Provide the [x, y] coordinate of the cell's center where the given text is located.  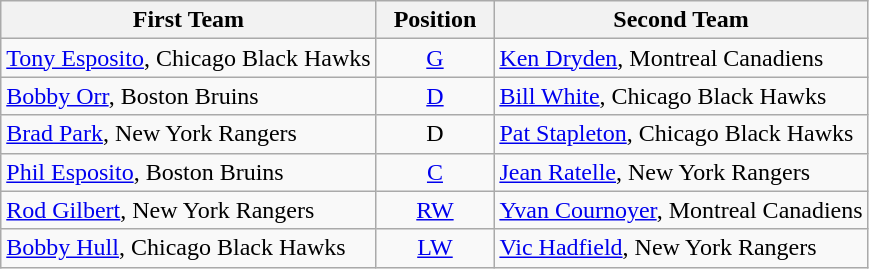
C [435, 172]
Second Team [681, 20]
Rod Gilbert, New York Rangers [188, 210]
Brad Park, New York Rangers [188, 134]
Pat Stapleton, Chicago Black Hawks [681, 134]
LW [435, 248]
Phil Esposito, Boston Bruins [188, 172]
Vic Hadfield, New York Rangers [681, 248]
First Team [188, 20]
G [435, 58]
Yvan Cournoyer, Montreal Canadiens [681, 210]
Bill White, Chicago Black Hawks [681, 96]
Ken Dryden, Montreal Canadiens [681, 58]
Jean Ratelle, New York Rangers [681, 172]
Tony Esposito, Chicago Black Hawks [188, 58]
Position [435, 20]
Bobby Hull, Chicago Black Hawks [188, 248]
RW [435, 210]
Bobby Orr, Boston Bruins [188, 96]
